For the text-containing cell, return its midpoint in [X, Y] coordinate format. 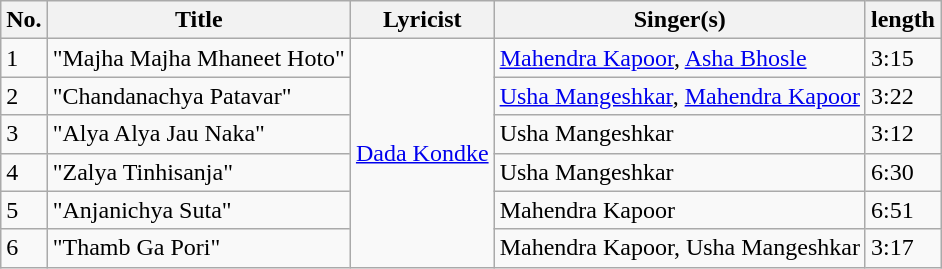
"Anjanichya Suta" [198, 210]
6:51 [902, 210]
"Majha Majha Mhaneet Hoto" [198, 58]
Lyricist [422, 20]
Title [198, 20]
"Alya Alya Jau Naka" [198, 134]
Mahendra Kapoor [680, 210]
2 [24, 96]
Usha Mangeshkar, Mahendra Kapoor [680, 96]
Mahendra Kapoor, Asha Bhosle [680, 58]
6:30 [902, 172]
No. [24, 20]
Singer(s) [680, 20]
"Chandanachya Patavar" [198, 96]
length [902, 20]
1 [24, 58]
5 [24, 210]
3:15 [902, 58]
3:22 [902, 96]
"Thamb Ga Pori" [198, 248]
Dada Kondke [422, 153]
3:12 [902, 134]
"Zalya Tinhisanja" [198, 172]
Mahendra Kapoor, Usha Mangeshkar [680, 248]
3 [24, 134]
6 [24, 248]
4 [24, 172]
3:17 [902, 248]
